Determine the (x, y) coordinate at the center of the cell enclosing the given text.  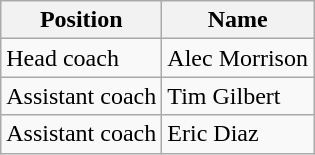
Tim Gilbert (238, 96)
Head coach (82, 58)
Position (82, 20)
Alec Morrison (238, 58)
Name (238, 20)
Eric Diaz (238, 134)
